Identify which cell holds the provided text, then report its [X, Y] central coordinate. 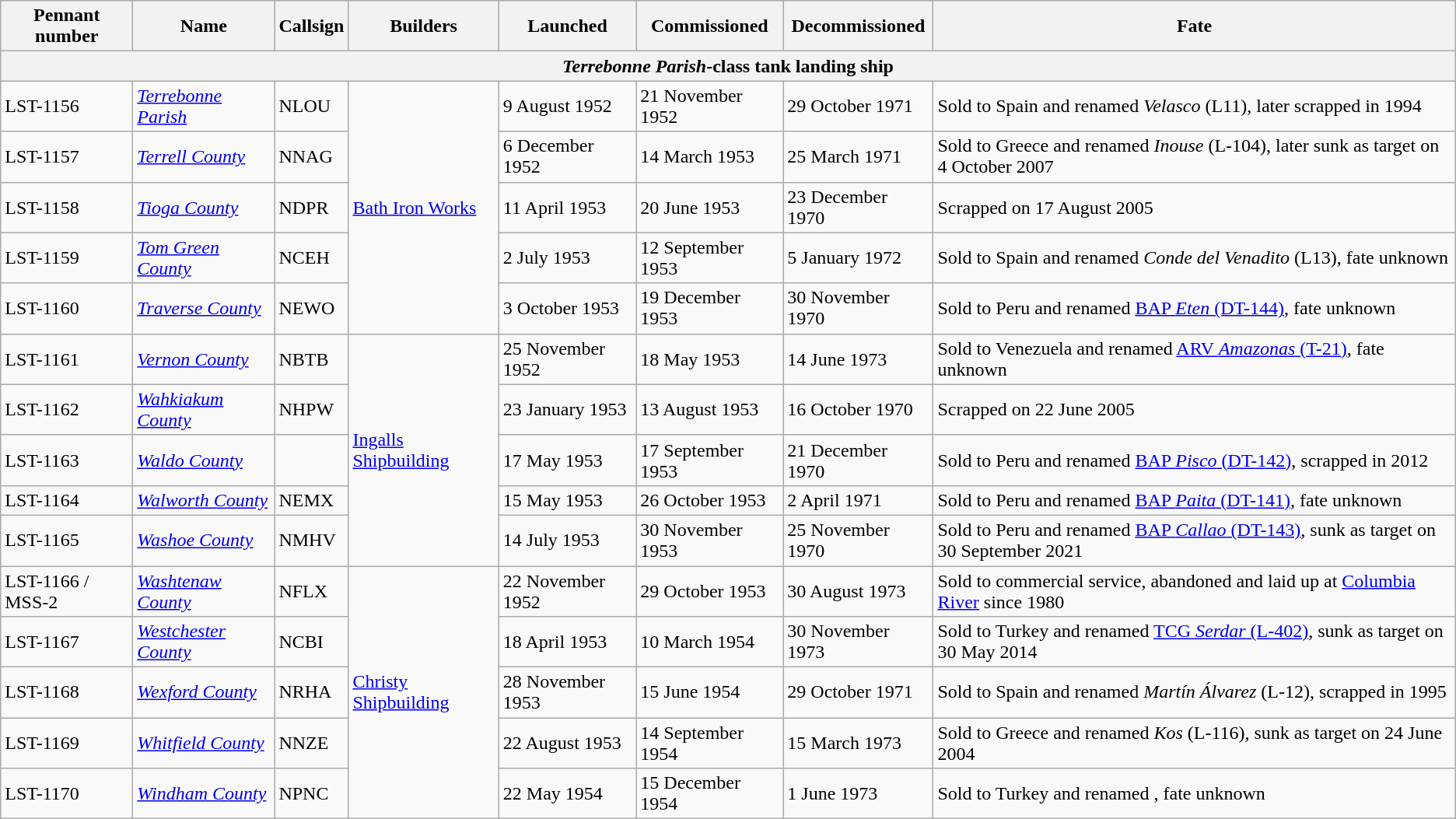
Washtenaw County [204, 591]
12 September 1953 [709, 258]
14 July 1953 [568, 540]
25 March 1971 [859, 157]
Windham County [204, 793]
20 June 1953 [709, 207]
Tom Green County [204, 258]
NCEH [311, 258]
13 August 1953 [709, 409]
Christy Shipbuilding [423, 692]
Wahkiakum County [204, 409]
NFLX [311, 591]
Sold to Venezuela and renamed ARV Amazonas (T-21), fate unknown [1195, 359]
LST-1156 [67, 106]
30 November 1953 [709, 540]
LST-1157 [67, 157]
25 November 1970 [859, 540]
Terrebonne Parish [204, 106]
Vernon County [204, 359]
2 April 1971 [859, 500]
21 November 1952 [709, 106]
LST-1160 [67, 308]
NPNC [311, 793]
NBTB [311, 359]
28 November 1953 [568, 692]
21 December 1970 [859, 460]
18 April 1953 [568, 642]
30 November 1973 [859, 642]
Waldo County [204, 460]
Pennant number [67, 26]
Sold to Spain and renamed Martín Álvarez (L-12), scrapped in 1995 [1195, 692]
Sold to Peru and renamed BAP Paita (DT-141), fate unknown [1195, 500]
Sold to Spain and renamed Conde del Venadito (L13), fate unknown [1195, 258]
22 May 1954 [568, 793]
15 March 1973 [859, 744]
14 June 1973 [859, 359]
Traverse County [204, 308]
15 December 1954 [709, 793]
Launched [568, 26]
17 September 1953 [709, 460]
NMHV [311, 540]
Bath Iron Works [423, 207]
26 October 1953 [709, 500]
NCBI [311, 642]
15 June 1954 [709, 692]
LST-1170 [67, 793]
22 August 1953 [568, 744]
LST-1167 [67, 642]
19 December 1953 [709, 308]
NEWO [311, 308]
LST-1166 / MSS-2 [67, 591]
10 March 1954 [709, 642]
NNAG [311, 157]
23 December 1970 [859, 207]
LST-1165 [67, 540]
17 May 1953 [568, 460]
14 March 1953 [709, 157]
Tioga County [204, 207]
Builders [423, 26]
Sold to Peru and renamed BAP Pisco (DT-142), scrapped in 2012 [1195, 460]
NRHA [311, 692]
30 November 1970 [859, 308]
Terrebonne Parish-class tank landing ship [728, 66]
11 April 1953 [568, 207]
15 May 1953 [568, 500]
NEMX [311, 500]
Commissioned [709, 26]
14 September 1954 [709, 744]
LST-1164 [67, 500]
Name [204, 26]
16 October 1970 [859, 409]
Whitfield County [204, 744]
Westchester County [204, 642]
9 August 1952 [568, 106]
Ingalls Shipbuilding [423, 450]
23 January 1953 [568, 409]
Scrapped on 17 August 2005 [1195, 207]
Washoe County [204, 540]
1 June 1973 [859, 793]
5 January 1972 [859, 258]
Decommissioned [859, 26]
NLOU [311, 106]
30 August 1973 [859, 591]
LST-1162 [67, 409]
Terrell County [204, 157]
NDPR [311, 207]
Sold to Peru and renamed BAP Eten (DT-144), fate unknown [1195, 308]
NNZE [311, 744]
Scrapped on 22 June 2005 [1195, 409]
Sold to commercial service, abandoned and laid up at Columbia River since 1980 [1195, 591]
LST-1168 [67, 692]
Sold to Spain and renamed Velasco (L11), later scrapped in 1994 [1195, 106]
Sold to Peru and renamed BAP Callao (DT-143), sunk as target on 30 September 2021 [1195, 540]
LST-1169 [67, 744]
Fate [1195, 26]
LST-1163 [67, 460]
25 November 1952 [568, 359]
Sold to Turkey and renamed TCG Serdar (L-402), sunk as target on 30 May 2014 [1195, 642]
18 May 1953 [709, 359]
LST-1158 [67, 207]
3 October 1953 [568, 308]
Sold to Greece and renamed Kos (L-116), sunk as target on 24 June 2004 [1195, 744]
Sold to Turkey and renamed , fate unknown [1195, 793]
Walworth County [204, 500]
LST-1161 [67, 359]
NHPW [311, 409]
Sold to Greece and renamed Inouse (L-104), later sunk as target on 4 October 2007 [1195, 157]
22 November 1952 [568, 591]
Callsign [311, 26]
Wexford County [204, 692]
LST-1159 [67, 258]
29 October 1953 [709, 591]
6 December 1952 [568, 157]
2 July 1953 [568, 258]
